Detect which cell encompasses the target text, then output its [x, y] center coordinate. 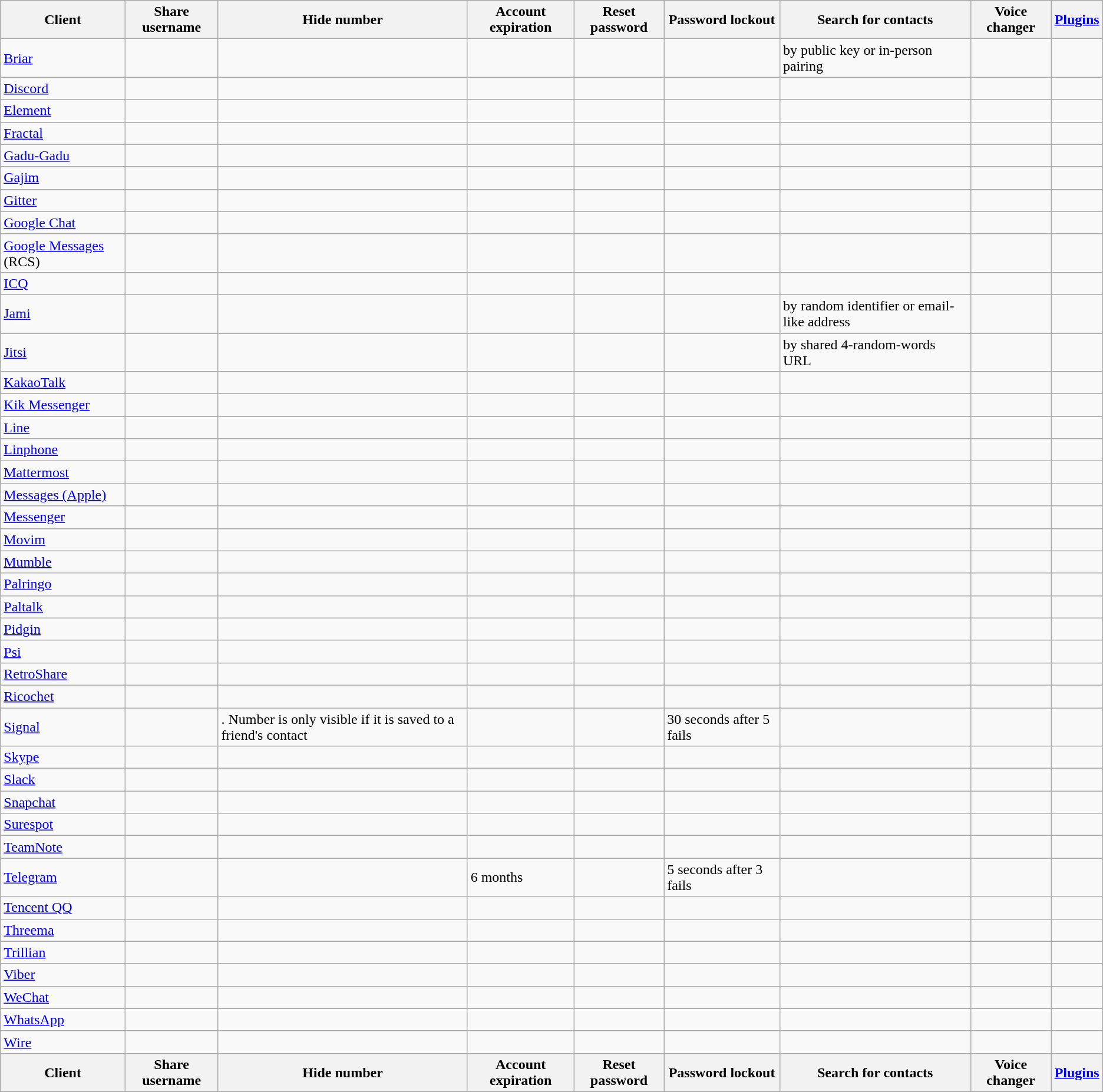
Mumble [63, 562]
by shared 4-random-words URL [875, 352]
30 seconds after 5 fails [722, 727]
Jitsi [63, 352]
Line [63, 428]
Google Messages (RCS) [63, 253]
Movim [63, 540]
Slack [63, 780]
Mattermost [63, 472]
by public key or in-person pairing [875, 58]
Discord [63, 88]
Messenger [63, 517]
Surespot [63, 825]
TeamNote [63, 847]
Ricochet [63, 696]
Viber [63, 975]
Pidgin [63, 629]
WeChat [63, 997]
Trillian [63, 952]
. Number is only visible if it is saved to a friend's contact [343, 727]
Paltalk [63, 607]
Telegram [63, 878]
Tencent QQ [63, 908]
Gitter [63, 200]
Briar [63, 58]
Google Chat [63, 223]
Element [63, 111]
6 months [521, 878]
5 seconds after 3 fails [722, 878]
Palringo [63, 584]
Kik Messenger [63, 405]
RetroShare [63, 674]
Fractal [63, 133]
Signal [63, 727]
by random identifier or email-like address [875, 313]
WhatsApp [63, 1020]
ICQ [63, 283]
Snapchat [63, 802]
Psi [63, 651]
Gajim [63, 178]
Jami [63, 313]
Wire [63, 1042]
Gadu-Gadu [63, 155]
KakaoTalk [63, 383]
Linphone [63, 450]
Threema [63, 930]
Messages (Apple) [63, 495]
Skype [63, 757]
